Return the [x, y] coordinate for the center point of the cell that contains the specified text.  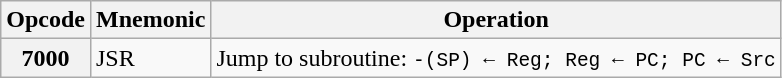
Mnemonic [150, 20]
7000 [46, 58]
JSR [150, 58]
Jump to subroutine: -(SP) ← Reg; Reg ← PC; PC ← Src [496, 58]
Operation [496, 20]
Opcode [46, 20]
